Return the [x, y] coordinate for the center point of the cell that contains the specified text.  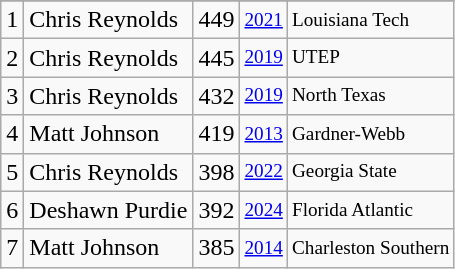
449 [216, 20]
419 [216, 134]
2013 [264, 134]
392 [216, 210]
Florida Atlantic [370, 210]
4 [12, 134]
2021 [264, 20]
7 [12, 248]
North Texas [370, 96]
2022 [264, 172]
2024 [264, 210]
6 [12, 210]
Deshawn Purdie [108, 210]
1 [12, 20]
3 [12, 96]
Georgia State [370, 172]
Charleston Southern [370, 248]
398 [216, 172]
385 [216, 248]
432 [216, 96]
445 [216, 58]
Louisiana Tech [370, 20]
Gardner-Webb [370, 134]
5 [12, 172]
UTEP [370, 58]
2014 [264, 248]
2 [12, 58]
